Pinpoint the cell where the given text exists, returning its (X, Y) midpoint coordinate. 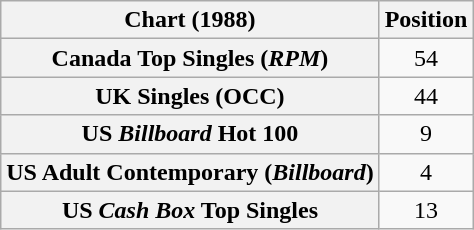
US Billboard Hot 100 (190, 134)
54 (426, 58)
Canada Top Singles (RPM) (190, 58)
UK Singles (OCC) (190, 96)
Chart (1988) (190, 20)
44 (426, 96)
Position (426, 20)
9 (426, 134)
13 (426, 210)
US Adult Contemporary (Billboard) (190, 172)
US Cash Box Top Singles (190, 210)
4 (426, 172)
